Pinpoint the cell where the given text exists, returning its (x, y) midpoint coordinate. 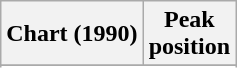
Peakposition (189, 34)
Chart (1990) (72, 34)
